Pinpoint the cell where the given text exists, returning its [X, Y] midpoint coordinate. 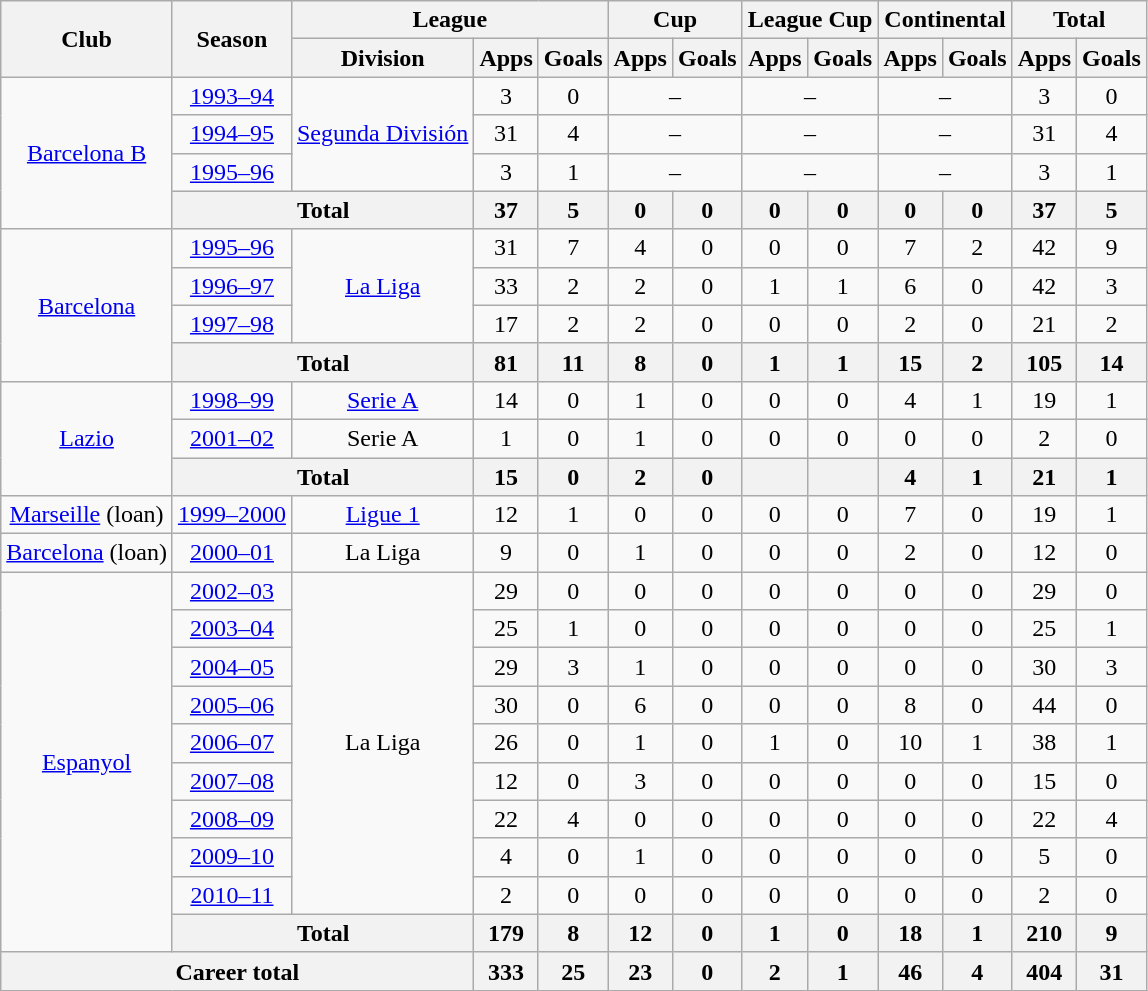
Barcelona B [87, 153]
Cup [675, 20]
18 [910, 933]
210 [1044, 933]
404 [1044, 971]
Division [382, 58]
Marseille (loan) [87, 515]
2009–10 [232, 857]
Segunda División [382, 134]
Espanyol [87, 762]
Continental [945, 20]
2001–02 [232, 438]
League Cup [810, 20]
2010–11 [232, 895]
26 [506, 743]
2008–09 [232, 819]
44 [1044, 705]
333 [506, 971]
League [450, 20]
1993–94 [232, 96]
23 [640, 971]
10 [910, 743]
Career total [238, 971]
38 [1044, 743]
1996–97 [232, 286]
2000–01 [232, 553]
17 [506, 324]
Club [87, 39]
2006–07 [232, 743]
1998–99 [232, 400]
1994–95 [232, 134]
1999–2000 [232, 515]
2005–06 [232, 705]
105 [1044, 362]
2007–08 [232, 781]
11 [573, 362]
Lazio [87, 438]
2004–05 [232, 667]
Barcelona (loan) [87, 553]
Season [232, 39]
Barcelona [87, 305]
2003–04 [232, 629]
46 [910, 971]
33 [506, 286]
1997–98 [232, 324]
2002–03 [232, 591]
179 [506, 933]
Ligue 1 [382, 515]
81 [506, 362]
